Search for the cell housing the specified text and yield its [X, Y] center coordinate. 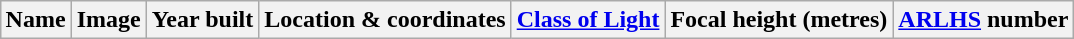
Image [108, 20]
Name [36, 20]
ARLHS number [984, 20]
Location & coordinates [385, 20]
Year built [202, 20]
Class of Light [588, 20]
Focal height (metres) [779, 20]
